Search for the cell housing the specified text and yield its (x, y) center coordinate. 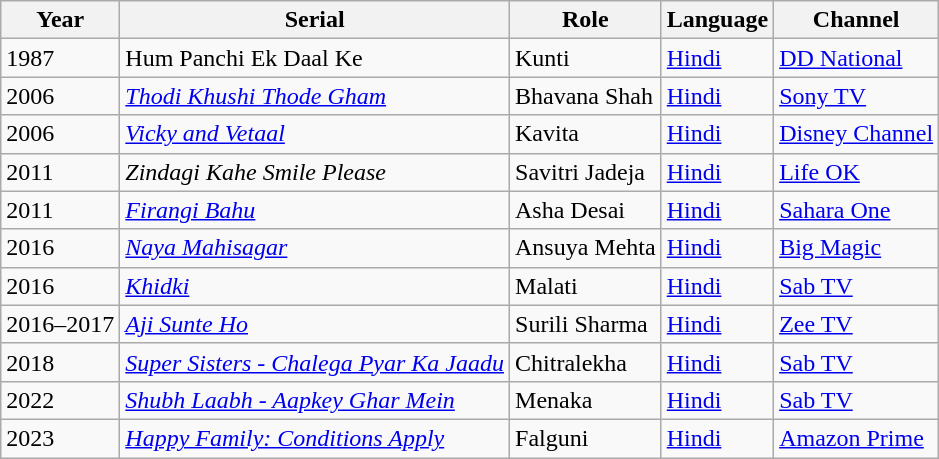
Shubh Laabh - Aapkey Ghar Mein (315, 400)
Thodi Khushi Thode Gham (315, 96)
Channel (856, 20)
Ansuya Mehta (586, 248)
Vicky and Vetaal (315, 134)
Big Magic (856, 248)
2023 (60, 438)
Life OK (856, 172)
Falguni (586, 438)
Firangi Bahu (315, 210)
Menaka (586, 400)
Surili Sharma (586, 324)
Zee TV (856, 324)
Naya Mahisagar (315, 248)
Zindagi Kahe Smile Please (315, 172)
Super Sisters - Chalega Pyar Ka Jaadu (315, 362)
Serial (315, 20)
Savitri Jadeja (586, 172)
Sahara One (856, 210)
Happy Family: Conditions Apply (315, 438)
2018 (60, 362)
2022 (60, 400)
Disney Channel (856, 134)
Asha Desai (586, 210)
Sony TV (856, 96)
Kavita (586, 134)
1987 (60, 58)
Kunti (586, 58)
Aji Sunte Ho (315, 324)
Khidki (315, 286)
Amazon Prime (856, 438)
Role (586, 20)
2016–2017 (60, 324)
DD National (856, 58)
Hum Panchi Ek Daal Ke (315, 58)
Language (717, 20)
Chitralekha (586, 362)
Bhavana Shah (586, 96)
Malati (586, 286)
Year (60, 20)
